Capture the cell that displays the provided text and extract its (X, Y) central coordinate. 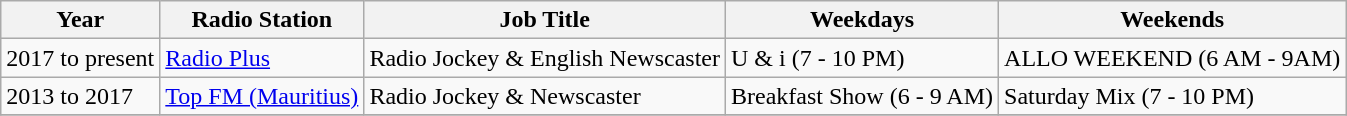
Radio Jockey & English Newscaster (545, 58)
2013 to 2017 (80, 96)
ALLO WEEKEND (6 AM - 9AM) (1172, 58)
Saturday Mix (7 - 10 PM) (1172, 96)
Weekdays (862, 20)
Weekends (1172, 20)
Radio Station (262, 20)
Breakfast Show (6 - 9 AM) (862, 96)
Radio Jockey & Newscaster (545, 96)
Top FM (Mauritius) (262, 96)
Radio Plus (262, 58)
2017 to present (80, 58)
Job Title (545, 20)
Year (80, 20)
U & i (7 - 10 PM) (862, 58)
